Identify which cell holds the provided text, then report its [x, y] central coordinate. 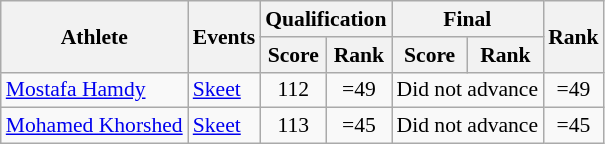
Athlete [94, 36]
Events [224, 36]
113 [293, 126]
Mohamed Khorshed [94, 126]
Final [468, 19]
112 [293, 90]
Qualification [326, 19]
Mostafa Hamdy [94, 90]
